Locate the cell with the specified text and output its [X, Y] center coordinate. 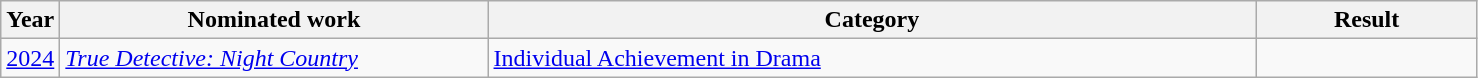
True Detective: Night Country [274, 58]
2024 [30, 58]
Category [872, 20]
Year [30, 20]
Nominated work [274, 20]
Result [1366, 20]
Individual Achievement in Drama [872, 58]
